Extract the [x, y] coordinate from the center of the cell holding the provided text.  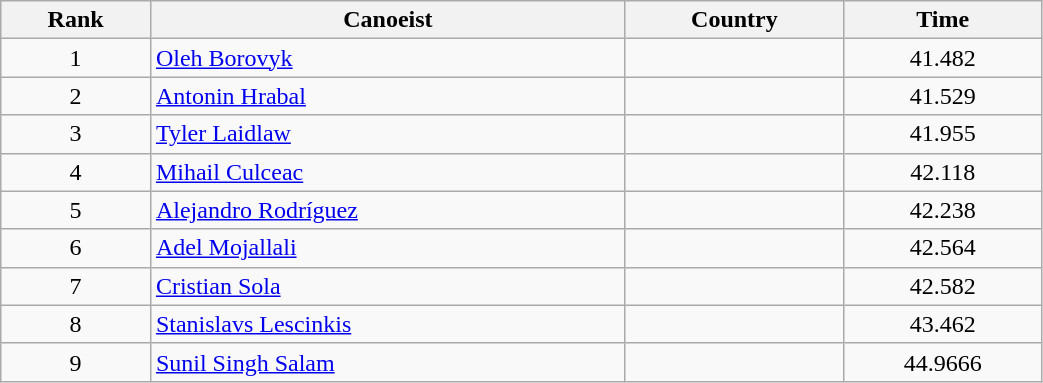
43.462 [942, 324]
2 [76, 96]
Mihail Culceac [388, 172]
42.564 [942, 248]
42.582 [942, 286]
4 [76, 172]
Rank [76, 20]
Adel Mojallali [388, 248]
Cristian Sola [388, 286]
9 [76, 362]
42.238 [942, 210]
5 [76, 210]
6 [76, 248]
Sunil Singh Salam [388, 362]
44.9666 [942, 362]
41.482 [942, 58]
Alejandro Rodríguez [388, 210]
41.529 [942, 96]
8 [76, 324]
Oleh Borovyk [388, 58]
Canoeist [388, 20]
41.955 [942, 134]
1 [76, 58]
3 [76, 134]
Country [734, 20]
42.118 [942, 172]
Antonin Hrabal [388, 96]
7 [76, 286]
Time [942, 20]
Tyler Laidlaw [388, 134]
Stanislavs Lescinkis [388, 324]
